Locate the cell with the specified text and output its (x, y) center coordinate. 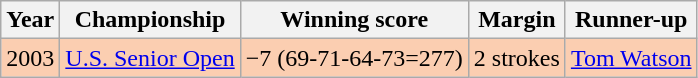
2003 (30, 58)
Runner-up (631, 20)
Tom Watson (631, 58)
−7 (69-71-64-73=277) (354, 58)
Margin (516, 20)
Championship (150, 20)
Winning score (354, 20)
U.S. Senior Open (150, 58)
Year (30, 20)
2 strokes (516, 58)
